Return the (x, y) coordinate for the center point of the cell that contains the specified text.  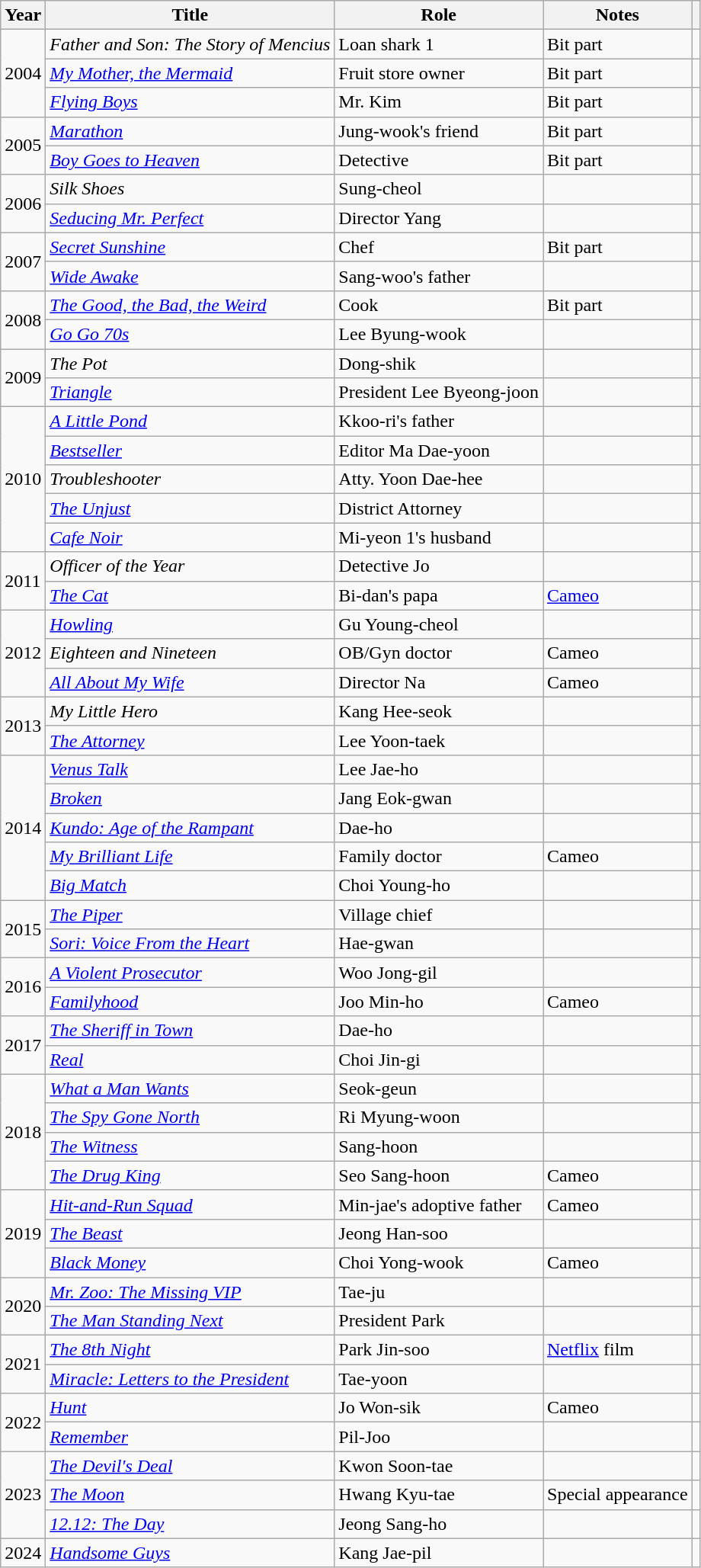
Hit-and-Run Squad (190, 1204)
Miracle: Letters to the President (190, 1379)
Notes (617, 15)
2011 (23, 581)
The Drug King (190, 1175)
Gu Young-cheol (439, 624)
Seok-geun (439, 1089)
2024 (23, 1553)
Mr. Kim (439, 102)
All About My Wife (190, 682)
Netflix film (617, 1350)
Choi Young-ho (439, 886)
Editor Ma Dae-yoon (439, 451)
Year (23, 15)
Atty. Yoon Dae-hee (439, 479)
2021 (23, 1364)
The Attorney (190, 740)
A Violent Prosecutor (190, 973)
Woo Jong-gil (439, 973)
Kang Hee-seok (439, 711)
Hae-gwan (439, 944)
Fruit store owner (439, 73)
Lee Byung-wook (439, 334)
2006 (23, 204)
Jung-wook's friend (439, 131)
Venus Talk (190, 769)
President Park (439, 1321)
Role (439, 15)
Mi-yeon 1's husband (439, 537)
Triangle (190, 393)
2015 (23, 929)
Jang Eok-gwan (439, 798)
Choi Yong-wook (439, 1262)
Hunt (190, 1408)
Min-jae's adoptive father (439, 1204)
Sung-cheol (439, 189)
Loan shark 1 (439, 44)
The Good, the Bad, the Weird (190, 305)
Village chief (439, 915)
2012 (23, 653)
The Witness (190, 1146)
Flying Boys (190, 102)
Chef (439, 247)
The Piper (190, 915)
Go Go 70s (190, 334)
Dong-shik (439, 364)
Sori: Voice From the Heart (190, 944)
Tae-yoon (439, 1379)
Title (190, 15)
The Man Standing Next (190, 1321)
2020 (23, 1307)
Jo Won-sik (439, 1408)
Park Jin-soo (439, 1350)
2004 (23, 73)
2022 (23, 1422)
Detective (439, 160)
The Cat (190, 595)
Bi-dan's papa (439, 595)
Troubleshooter (190, 479)
Sang-hoon (439, 1146)
Bestseller (190, 451)
Special appearance (617, 1495)
2007 (23, 261)
Cafe Noir (190, 537)
Boy Goes to Heaven (190, 160)
The Sheriff in Town (190, 1031)
Sang-woo's father (439, 276)
My Little Hero (190, 711)
Director Yang (439, 218)
2009 (23, 378)
Jeong Han-soo (439, 1233)
Remember (190, 1437)
Wide Awake (190, 276)
2016 (23, 987)
The Unjust (190, 508)
Real (190, 1060)
2023 (23, 1495)
12.12: The Day (190, 1524)
2014 (23, 827)
Familyhood (190, 1002)
What a Man Wants (190, 1089)
Handsome Guys (190, 1553)
Marathon (190, 131)
2008 (23, 319)
Hwang Kyu-tae (439, 1495)
The Pot (190, 364)
Seo Sang-hoon (439, 1175)
Big Match (190, 886)
Black Money (190, 1262)
2018 (23, 1132)
District Attorney (439, 508)
Officer of the Year (190, 566)
The Spy Gone North (190, 1117)
2010 (23, 479)
Kwon Soon-tae (439, 1466)
Mr. Zoo: The Missing VIP (190, 1292)
2005 (23, 146)
Director Na (439, 682)
Tae-ju (439, 1292)
Secret Sunshine (190, 247)
Father and Son: The Story of Mencius (190, 44)
OB/Gyn doctor (439, 653)
Pil-Joo (439, 1437)
Broken (190, 798)
Lee Jae-ho (439, 769)
The Devil's Deal (190, 1466)
A Little Pond (190, 422)
Eighteen and Nineteen (190, 653)
Family doctor (439, 857)
2019 (23, 1233)
Silk Shoes (190, 189)
Choi Jin-gi (439, 1060)
My Brilliant Life (190, 857)
2013 (23, 726)
Kang Jae-pil (439, 1553)
Seducing Mr. Perfect (190, 218)
The Moon (190, 1495)
Lee Yoon-taek (439, 740)
Cook (439, 305)
The Beast (190, 1233)
Joo Min-ho (439, 1002)
Kundo: Age of the Rampant (190, 827)
Ri Myung-woon (439, 1117)
Detective Jo (439, 566)
2017 (23, 1045)
Kkoo-ri's father (439, 422)
Howling (190, 624)
My Mother, the Mermaid (190, 73)
The 8th Night (190, 1350)
Jeong Sang-ho (439, 1524)
President Lee Byeong-joon (439, 393)
